Output the (X, Y) coordinate of the center of the cell containing the given text.  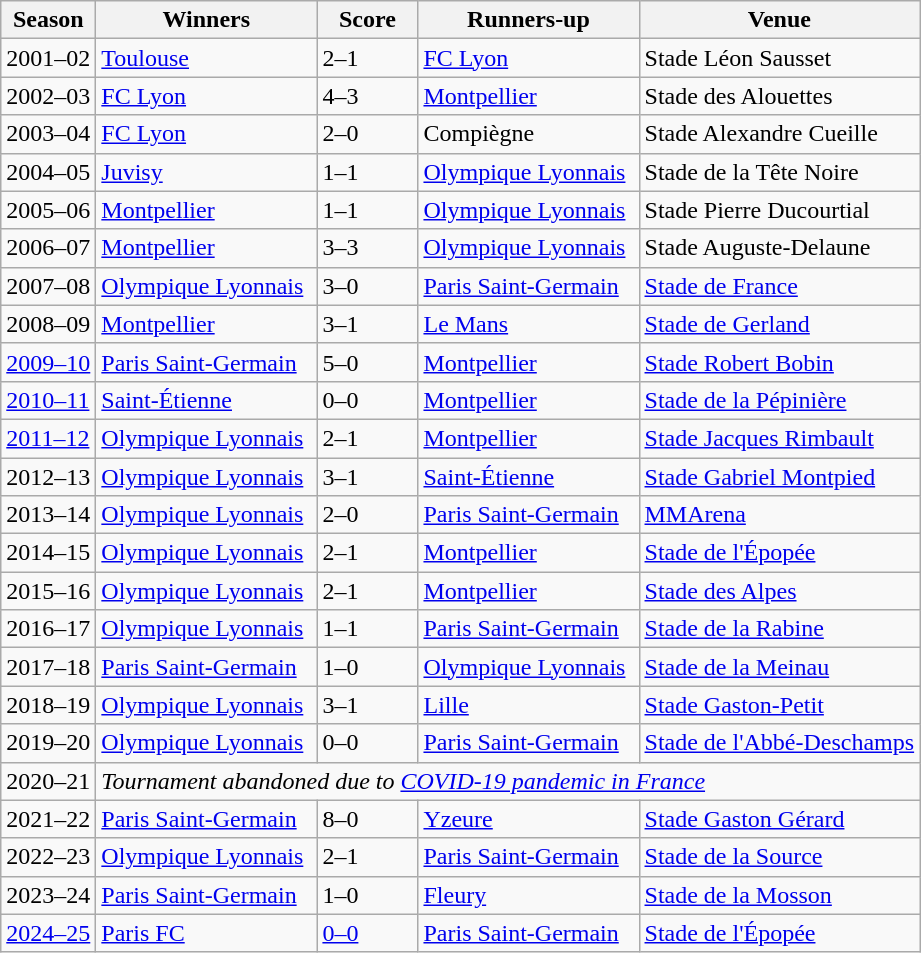
2004–05 (48, 172)
3–3 (368, 248)
Yzeure (528, 819)
2007–08 (48, 286)
Stade Gaston-Petit (780, 705)
5–0 (368, 362)
Toulouse (206, 58)
Stade de la Pépinière (780, 400)
Stade de Gerland (780, 324)
2006–07 (48, 248)
Compiègne (528, 134)
Stade de la Mosson (780, 895)
Fleury (528, 895)
Stade des Alpes (780, 591)
Lille (528, 705)
MMArena (780, 515)
8–0 (368, 819)
Tournament abandoned due to COVID-19 pandemic in France (508, 781)
Winners (206, 20)
4–3 (368, 96)
2008–09 (48, 324)
Score (368, 20)
Le Mans (528, 324)
Stade de la Rabine (780, 629)
2024–25 (48, 933)
2021–22 (48, 819)
2023–24 (48, 895)
2005–06 (48, 210)
Stade de France (780, 286)
Stade de l'Abbé-Deschamps (780, 743)
Stade Léon Sausset (780, 58)
Stade Jacques Rimbault (780, 438)
3–0 (368, 286)
2019–20 (48, 743)
Season (48, 20)
2017–18 (48, 667)
Juvisy (206, 172)
2010–11 (48, 400)
Stade Robert Bobin (780, 362)
2020–21 (48, 781)
Stade de la Meinau (780, 667)
2014–15 (48, 553)
Runners-up (528, 20)
2015–16 (48, 591)
2009–10 (48, 362)
2001–02 (48, 58)
Stade Pierre Ducourtial (780, 210)
Stade Alexandre Cueille (780, 134)
Stade Gaston Gérard (780, 819)
Venue (780, 20)
2022–23 (48, 857)
Stade de la Source (780, 857)
2018–19 (48, 705)
Stade des Alouettes (780, 96)
2016–17 (48, 629)
Stade Auguste-Delaune (780, 248)
2003–04 (48, 134)
Stade Gabriel Montpied (780, 477)
2013–14 (48, 515)
Paris FC (206, 933)
2011–12 (48, 438)
2002–03 (48, 96)
2012–13 (48, 477)
Stade de la Tête Noire (780, 172)
